Extract the [X, Y] coordinate from the center of the cell holding the provided text.  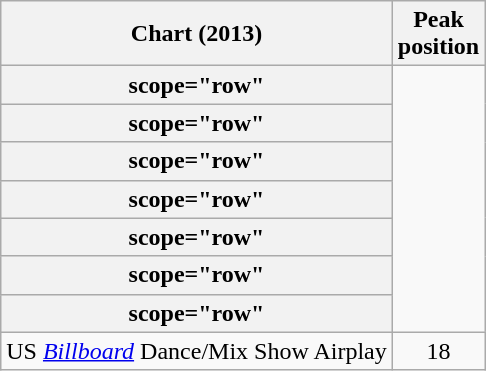
Chart (2013) [197, 34]
18 [438, 351]
US Billboard Dance/Mix Show Airplay [197, 351]
Peakposition [438, 34]
